Identify which cell holds the provided text, then report its (x, y) central coordinate. 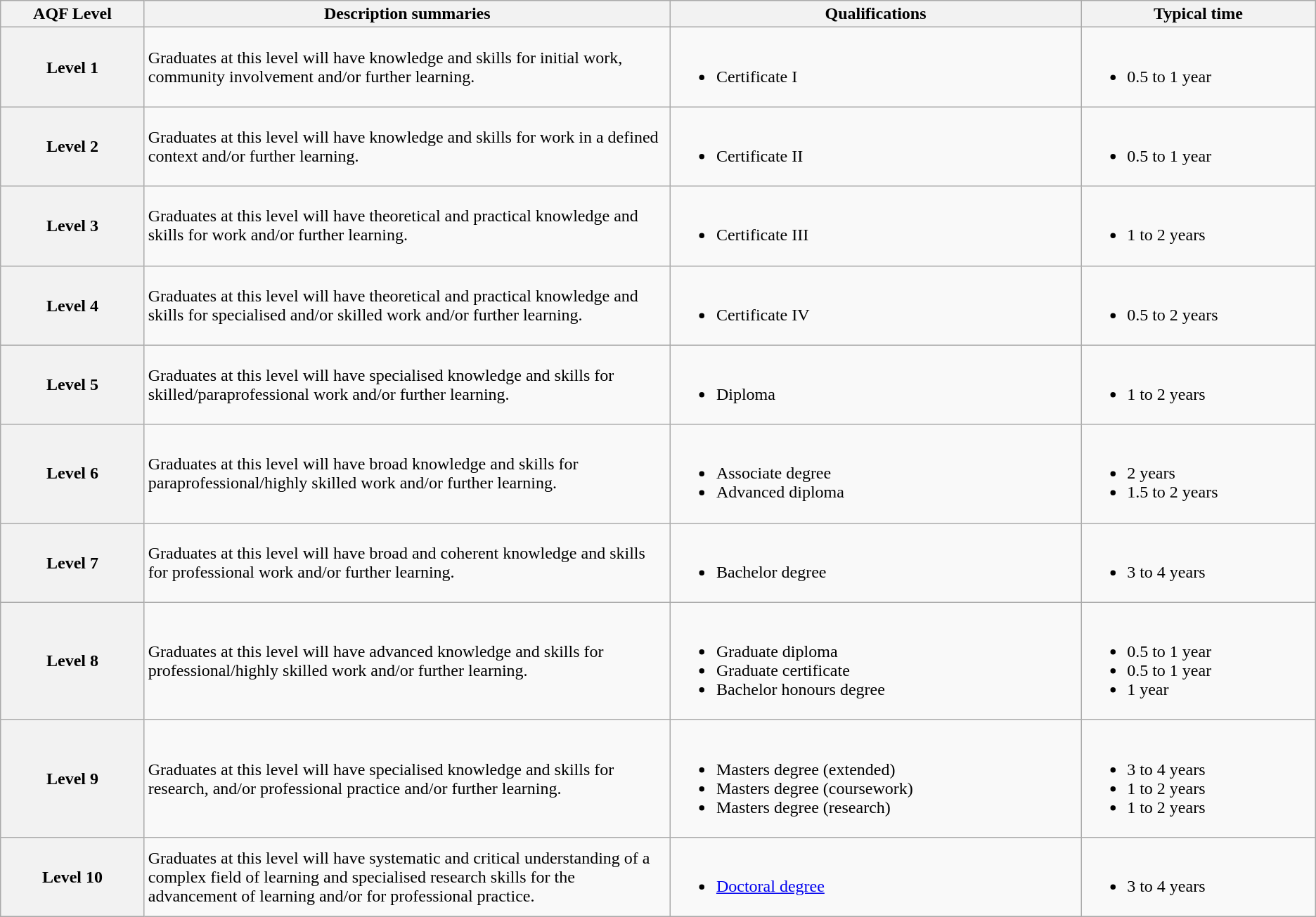
Graduates at this level will have broad and coherent knowledge and skills for professional work and/or further learning. (407, 562)
Certificate II (875, 146)
Graduates at this level will have broad knowledge and skills for paraprofessional/highly skilled work and/or further learning. (407, 474)
Graduates at this level will have advanced knowledge and skills for professional/highly skilled work and/or further learning. (407, 661)
2 years1.5 to 2 years (1199, 474)
Description summaries (407, 14)
Diploma (875, 385)
Graduates at this level will have knowledge and skills for work in a defined context and/or further learning. (407, 146)
Graduates at this level will have specialised knowledge and skills for skilled/paraprofessional work and/or further learning. (407, 385)
Level 8 (72, 661)
Graduates at this level will have theoretical and practical knowledge and skills for work and/or further learning. (407, 226)
Certificate IV (875, 305)
Level 7 (72, 562)
Qualifications (875, 14)
Doctoral degree (875, 877)
Bachelor degree (875, 562)
Graduates at this level will have specialised knowledge and skills for research, and/or professional practice and/or further learning. (407, 779)
3 to 4 years1 to 2 years1 to 2 years (1199, 779)
Certificate III (875, 226)
0.5 to 1 year0.5 to 1 year1 year (1199, 661)
Level 1 (72, 67)
Graduates at this level will have theoretical and practical knowledge and skills for specialised and/or skilled work and/or further learning. (407, 305)
Graduate diplomaGraduate certificateBachelor honours degree (875, 661)
Level 4 (72, 305)
Masters degree (extended)Masters degree (coursework)Masters degree (research) (875, 779)
Level 10 (72, 877)
Level 9 (72, 779)
Level 3 (72, 226)
0.5 to 2 years (1199, 305)
Associate degreeAdvanced diploma (875, 474)
Level 2 (72, 146)
Graduates at this level will have knowledge and skills for initial work, community involvement and/or further learning. (407, 67)
AQF Level (72, 14)
Certificate I (875, 67)
Level 6 (72, 474)
Level 5 (72, 385)
Typical time (1199, 14)
